Search for the cell housing the specified text and yield its [X, Y] center coordinate. 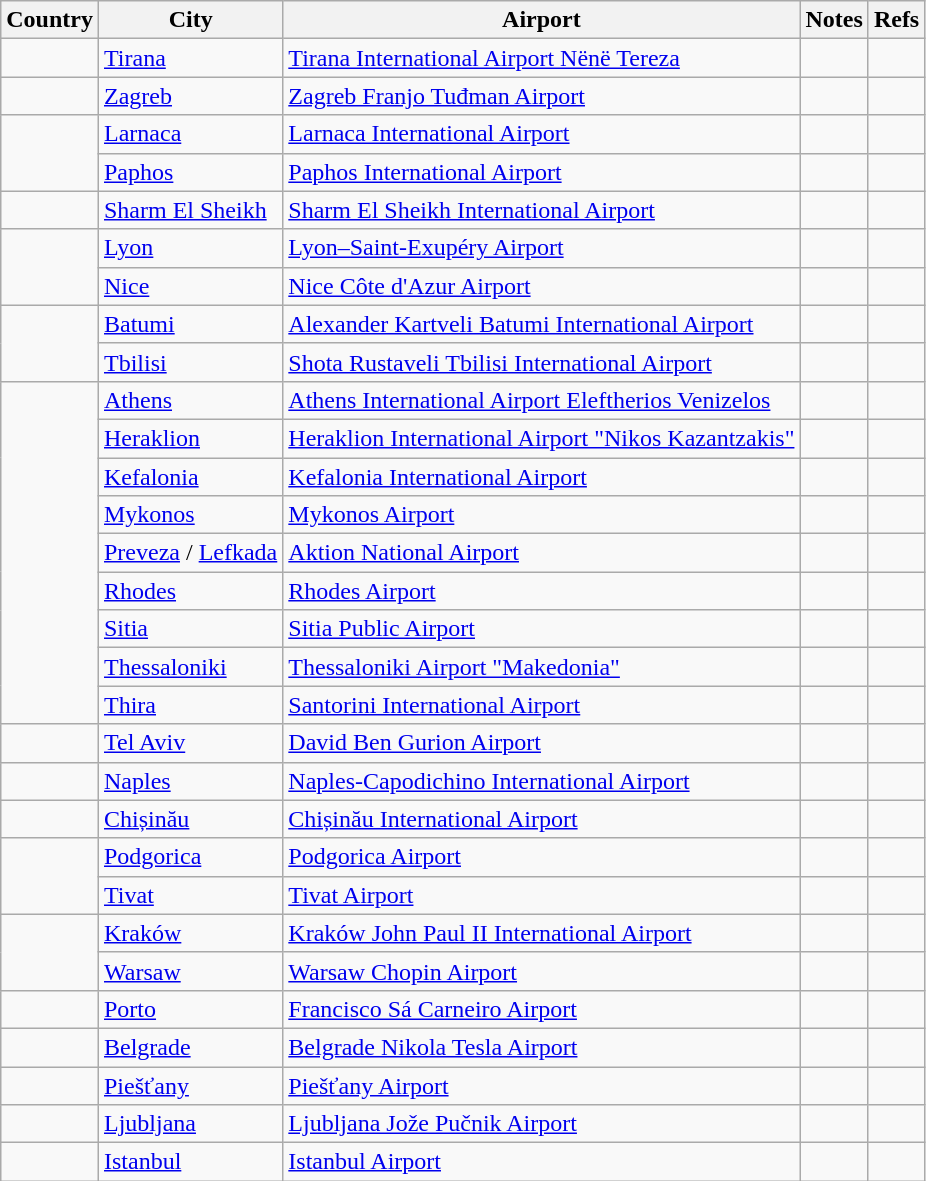
Warsaw [190, 971]
City [190, 20]
Chișinău [190, 819]
Larnaca [190, 134]
Paphos International Airport [542, 172]
Naples-Capodichino International Airport [542, 781]
Santorini International Airport [542, 705]
Shota Rustaveli Tbilisi International Airport [542, 362]
Lyon [190, 248]
Istanbul [190, 1162]
Podgorica [190, 857]
David Ben Gurion Airport [542, 743]
Thessaloniki [190, 667]
Kraków John Paul II International Airport [542, 933]
Zagreb [190, 96]
Warsaw Chopin Airport [542, 971]
Piešťany Airport [542, 1085]
Lyon–Saint-Exupéry Airport [542, 248]
Kraków [190, 933]
Sitia Public Airport [542, 629]
Ljubljana [190, 1124]
Larnaca International Airport [542, 134]
Tel Aviv [190, 743]
Batumi [190, 324]
Heraklion International Airport "Nikos Kazantzakis" [542, 438]
Rhodes [190, 591]
Rhodes Airport [542, 591]
Alexander Kartveli Batumi International Airport [542, 324]
Notes [834, 20]
Porto [190, 1009]
Thira [190, 705]
Nice [190, 286]
Airport [542, 20]
Istanbul Airport [542, 1162]
Mykonos [190, 515]
Ljubljana Jože Pučnik Airport [542, 1124]
Country [50, 20]
Podgorica Airport [542, 857]
Sharm El Sheikh International Airport [542, 210]
Kefalonia International Airport [542, 477]
Nice Côte d'Azur Airport [542, 286]
Mykonos Airport [542, 515]
Athens [190, 400]
Paphos [190, 172]
Thessaloniki Airport "Makedonia" [542, 667]
Piešťany [190, 1085]
Belgrade [190, 1047]
Tirana [190, 58]
Kefalonia [190, 477]
Francisco Sá Carneiro Airport [542, 1009]
Aktion National Airport [542, 553]
Sharm El Sheikh [190, 210]
Chișinău International Airport [542, 819]
Preveza / Lefkada [190, 553]
Tbilisi [190, 362]
Refs [896, 20]
Naples [190, 781]
Tirana International Airport Nënë Tereza [542, 58]
Belgrade Nikola Tesla Airport [542, 1047]
Athens International Airport Eleftherios Venizelos [542, 400]
Zagreb Franjo Tuđman Airport [542, 96]
Sitia [190, 629]
Tivat [190, 895]
Heraklion [190, 438]
Tivat Airport [542, 895]
